Return [x, y] of the center of cell containing provided text 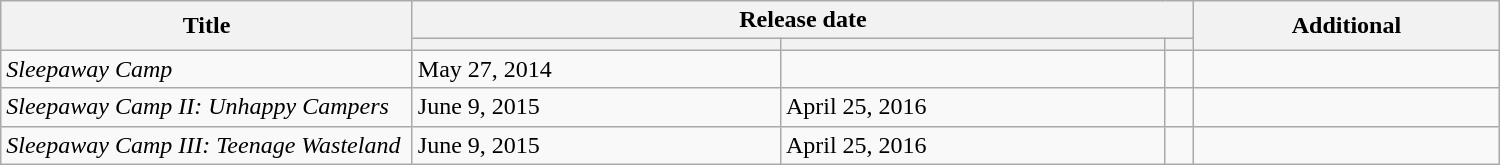
Release date [802, 20]
Title [207, 26]
Additional [1347, 26]
May 27, 2014 [596, 69]
Sleepaway Camp III: Teenage Wasteland [207, 145]
Sleepaway Camp [207, 69]
Sleepaway Camp II: Unhappy Campers [207, 107]
